Find where the given text appears and provide that cell's center as (X, Y) coordinate. 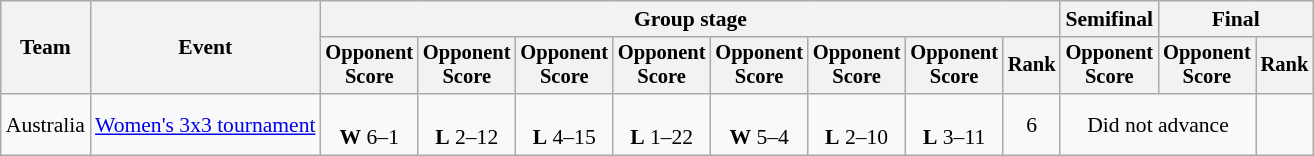
L 3–11 (954, 124)
Women's 3x3 tournament (206, 124)
L 2–12 (466, 124)
Semifinal (1109, 19)
W 5–4 (758, 124)
Did not advance (1158, 124)
L 2–10 (856, 124)
6 (1032, 124)
Event (206, 48)
L 4–15 (564, 124)
L 1–22 (662, 124)
Team (46, 48)
Group stage (691, 19)
Final (1236, 19)
W 6–1 (370, 124)
Australia (46, 124)
